Provide the (X, Y) coordinate of the cell's center where the given text is located.  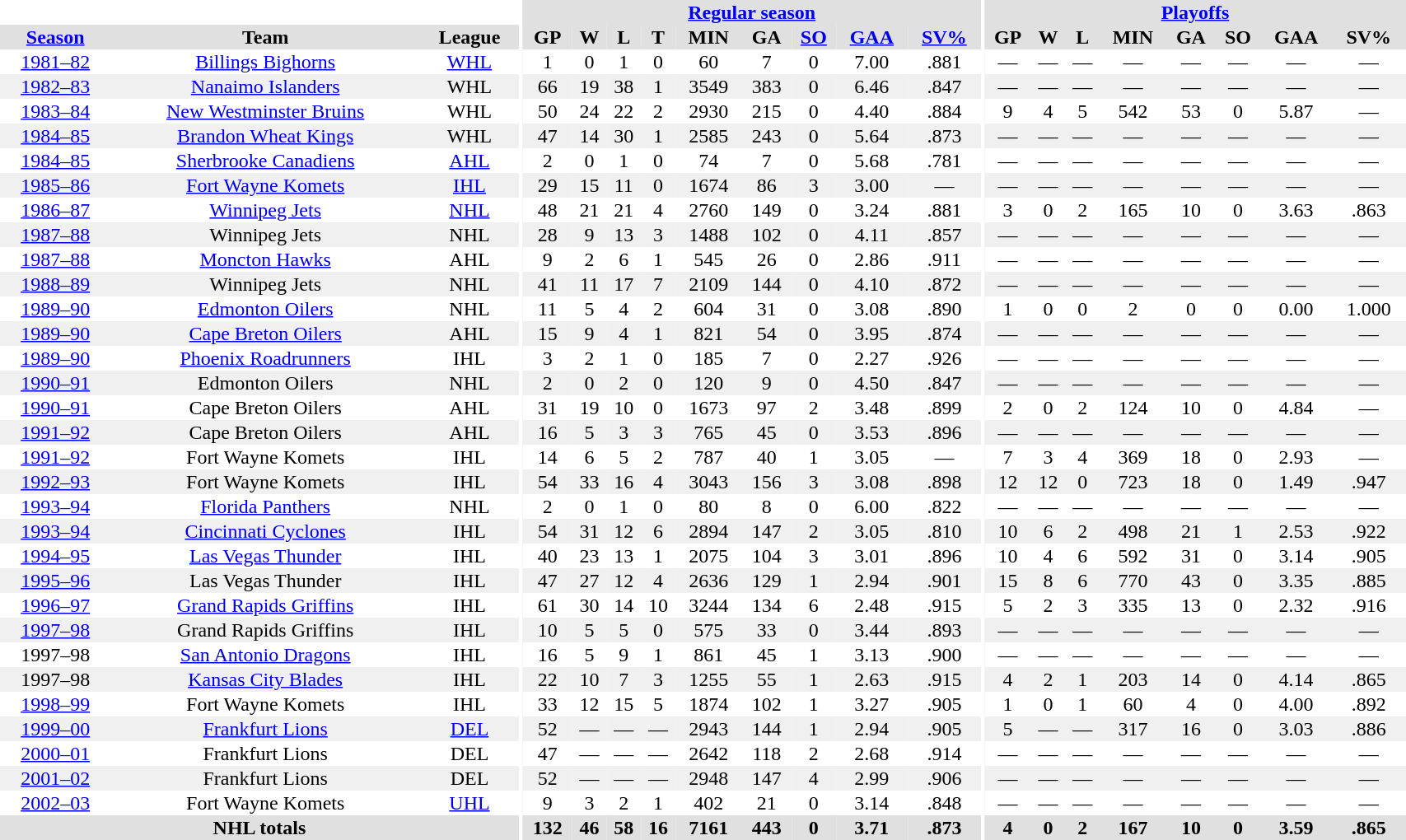
3.00 (871, 185)
5.87 (1296, 111)
.914 (944, 754)
134 (767, 605)
Brandon Wheat Kings (265, 136)
74 (708, 161)
3.63 (1296, 210)
3.27 (871, 704)
.906 (944, 778)
765 (708, 432)
165 (1133, 210)
.911 (944, 259)
104 (767, 556)
2760 (708, 210)
4.14 (1296, 679)
3549 (708, 86)
Billings Bighorns (265, 62)
1985–86 (55, 185)
369 (1133, 457)
1874 (708, 704)
2001–02 (55, 778)
7161 (708, 828)
2000–01 (55, 754)
27 (590, 581)
Kansas City Blades (265, 679)
1992–93 (55, 482)
2.86 (871, 259)
97 (767, 408)
203 (1133, 679)
.884 (944, 111)
821 (708, 334)
28 (548, 235)
Season (55, 37)
46 (590, 828)
335 (1133, 605)
.885 (1369, 581)
55 (767, 679)
NHL totals (259, 828)
5.68 (871, 161)
23 (590, 556)
1995–96 (55, 581)
861 (708, 655)
3.59 (1296, 828)
120 (708, 383)
3.95 (871, 334)
770 (1133, 581)
.781 (944, 161)
592 (1133, 556)
6.00 (871, 506)
New Westminster Bruins (265, 111)
Florida Panthers (265, 506)
61 (548, 605)
3244 (708, 605)
149 (767, 210)
.947 (1369, 482)
2585 (708, 136)
1998–99 (55, 704)
132 (548, 828)
.874 (944, 334)
2948 (708, 778)
0.00 (1296, 309)
1983–84 (55, 111)
1981–82 (55, 62)
1986–87 (55, 210)
4.40 (871, 111)
167 (1133, 828)
2109 (708, 284)
5.64 (871, 136)
.863 (1369, 210)
723 (1133, 482)
604 (708, 309)
1994–95 (55, 556)
2.27 (871, 358)
129 (767, 581)
2.99 (871, 778)
San Antonio Dragons (265, 655)
.822 (944, 506)
3.48 (871, 408)
Nanaimo Islanders (265, 86)
1999–00 (55, 729)
2.48 (871, 605)
86 (767, 185)
2.63 (871, 679)
317 (1133, 729)
2.53 (1296, 531)
43 (1191, 581)
4.50 (871, 383)
3.03 (1296, 729)
124 (1133, 408)
6.46 (871, 86)
3043 (708, 482)
3.53 (871, 432)
.916 (1369, 605)
383 (767, 86)
.899 (944, 408)
.926 (944, 358)
3.01 (871, 556)
4.10 (871, 284)
Playoffs (1196, 12)
2.93 (1296, 457)
215 (767, 111)
4.84 (1296, 408)
.848 (944, 803)
.890 (944, 309)
2.32 (1296, 605)
787 (708, 457)
17 (624, 284)
2642 (708, 754)
1674 (708, 185)
545 (708, 259)
118 (767, 754)
2075 (708, 556)
1996–97 (55, 605)
575 (708, 630)
.886 (1369, 729)
4.00 (1296, 704)
.810 (944, 531)
1255 (708, 679)
7.00 (871, 62)
1673 (708, 408)
.898 (944, 482)
1.000 (1369, 309)
UHL (469, 803)
3.44 (871, 630)
26 (767, 259)
50 (548, 111)
542 (1133, 111)
38 (624, 86)
29 (548, 185)
2894 (708, 531)
53 (1191, 111)
T (658, 37)
443 (767, 828)
2943 (708, 729)
156 (767, 482)
Phoenix Roadrunners (265, 358)
Moncton Hawks (265, 259)
24 (590, 111)
.872 (944, 284)
41 (548, 284)
1488 (708, 235)
185 (708, 358)
243 (767, 136)
.857 (944, 235)
3.13 (871, 655)
League (469, 37)
3.71 (871, 828)
1988–89 (55, 284)
3.35 (1296, 581)
Team (265, 37)
Cincinnati Cyclones (265, 531)
2636 (708, 581)
66 (548, 86)
Sherbrooke Canadiens (265, 161)
80 (708, 506)
.892 (1369, 704)
.893 (944, 630)
1982–83 (55, 86)
.922 (1369, 531)
1.49 (1296, 482)
4.11 (871, 235)
2930 (708, 111)
498 (1133, 531)
.900 (944, 655)
.901 (944, 581)
Regular season (752, 12)
3.24 (871, 210)
2.68 (871, 754)
2002–03 (55, 803)
58 (624, 828)
402 (708, 803)
48 (548, 210)
